Search for the cell housing the specified text and yield its [X, Y] center coordinate. 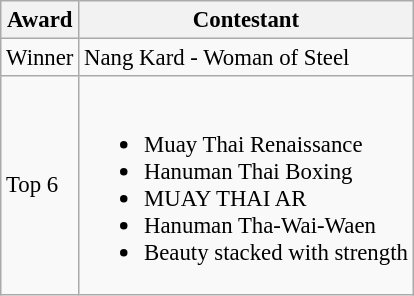
Winner [40, 58]
Top 6 [40, 185]
Contestant [246, 20]
Muay Thai RenaissanceHanuman Thai BoxingMUAY THAI ARHanuman Tha-Wai-WaenBeauty stacked with strength [246, 185]
Award [40, 20]
Nang Kard - Woman of Steel [246, 58]
